Locate the cell with the specified text and output its [X, Y] center coordinate. 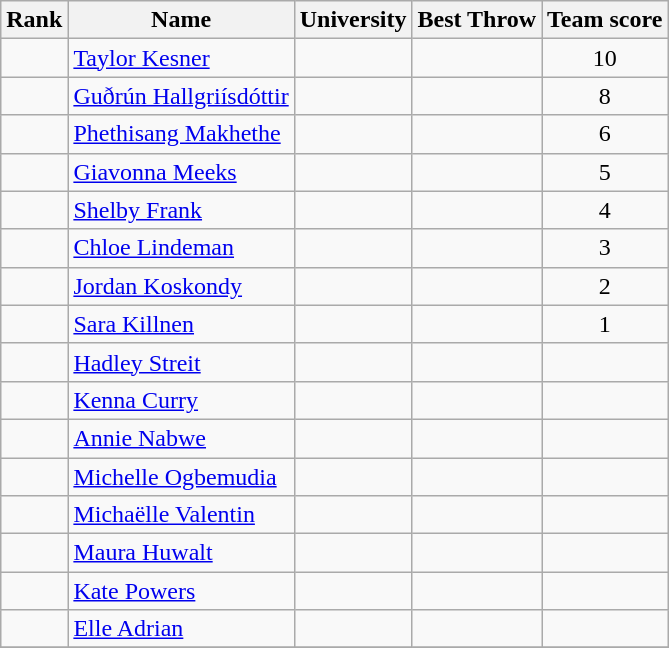
Kate Powers [181, 591]
Michelle Ogbemudia [181, 477]
Taylor Kesner [181, 58]
10 [605, 58]
6 [605, 134]
Shelby Frank [181, 210]
Sara Killnen [181, 324]
University [353, 20]
1 [605, 324]
Jordan Koskondy [181, 286]
Hadley Streit [181, 362]
3 [605, 248]
Team score [605, 20]
Elle Adrian [181, 629]
Guðrún Hallgriísdóttir [181, 96]
Name [181, 20]
Michaëlle Valentin [181, 515]
Giavonna Meeks [181, 172]
5 [605, 172]
2 [605, 286]
Kenna Curry [181, 400]
4 [605, 210]
8 [605, 96]
Best Throw [477, 20]
Rank [34, 20]
Phethisang Makhethe [181, 134]
Annie Nabwe [181, 438]
Chloe Lindeman [181, 248]
Maura Huwalt [181, 553]
